Determine the [x, y] coordinate at the center of the cell enclosing the given text.  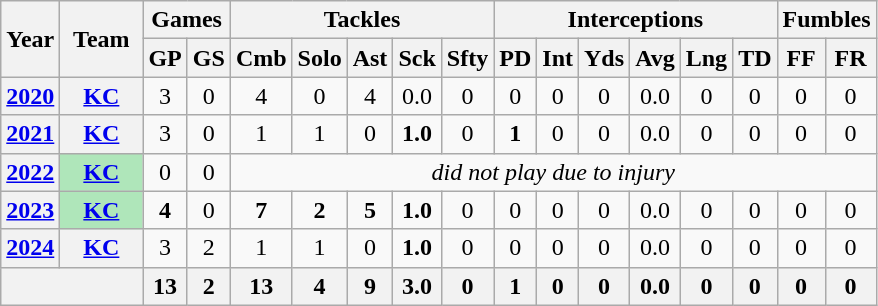
Avg [656, 58]
5 [370, 210]
Sck [417, 58]
Sfty [467, 58]
Cmb [261, 58]
PD [516, 58]
Ast [370, 58]
Fumbles [826, 20]
Tackles [362, 20]
Lng [706, 58]
TD [755, 58]
3.0 [417, 286]
FF [801, 58]
GP [165, 58]
Interceptions [636, 20]
7 [261, 210]
did not play due to injury [553, 172]
2021 [30, 134]
2024 [30, 248]
Yds [604, 58]
Games [186, 20]
2022 [30, 172]
2023 [30, 210]
Int [558, 58]
GS [208, 58]
Team [102, 39]
Year [30, 39]
Solo [320, 58]
FR [850, 58]
2020 [30, 96]
9 [370, 286]
